Locate the cell with the specified text and output its [X, Y] center coordinate. 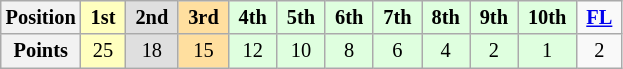
15 [203, 51]
5th [301, 17]
4 [446, 51]
FL [599, 17]
4th [253, 17]
12 [253, 51]
1st [104, 17]
Position [41, 17]
6 [397, 51]
18 [152, 51]
7th [397, 17]
9th [494, 17]
2nd [152, 17]
3rd [203, 17]
10th [547, 17]
25 [104, 51]
8th [446, 17]
1 [547, 51]
6th [349, 17]
8 [349, 51]
10 [301, 51]
Points [41, 51]
